From the cell containing the given text, extract its center point as [X, Y] coordinate. 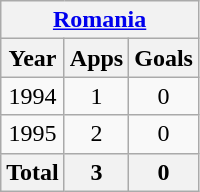
Total [33, 172]
3 [96, 172]
1 [96, 96]
2 [96, 134]
1994 [33, 96]
Apps [96, 58]
Goals [164, 58]
Year [33, 58]
1995 [33, 134]
Romania [100, 20]
